Output the (X, Y) coordinate of the center of the cell containing the given text.  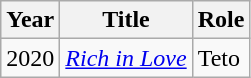
Title (126, 20)
Role (221, 20)
Teto (221, 58)
Rich in Love (126, 58)
Year (30, 20)
2020 (30, 58)
